From the cell containing the given text, extract its center point as [X, Y] coordinate. 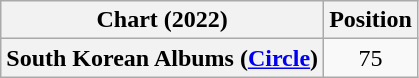
Position [371, 20]
South Korean Albums (Circle) [162, 58]
Chart (2022) [162, 20]
75 [371, 58]
